Locate the cell with the specified text and output its (x, y) center coordinate. 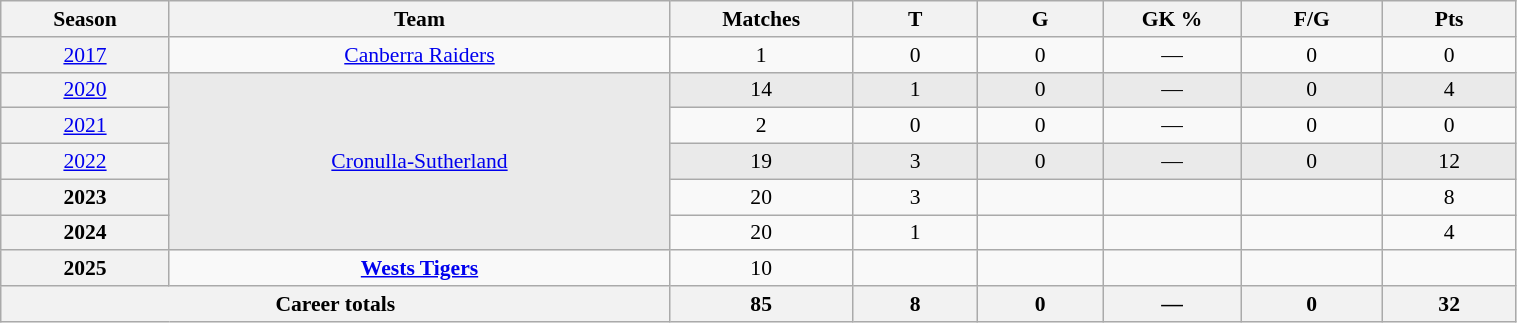
2021 (86, 126)
14 (762, 90)
19 (762, 162)
2 (762, 126)
T (916, 19)
85 (762, 304)
2017 (86, 55)
Matches (762, 19)
F/G (1312, 19)
Wests Tigers (419, 269)
2022 (86, 162)
Cronulla-Sutherland (419, 161)
G (1040, 19)
12 (1449, 162)
Canberra Raiders (419, 55)
2025 (86, 269)
2023 (86, 197)
Season (86, 19)
Team (419, 19)
32 (1449, 304)
10 (762, 269)
Career totals (336, 304)
2020 (86, 90)
Pts (1449, 19)
GK % (1172, 19)
2024 (86, 233)
